Return the [x, y] coordinate for the center point of the cell that contains the specified text.  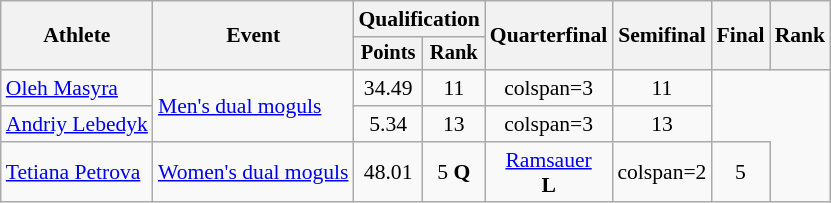
5 [740, 172]
Qualification [420, 19]
5 Q [454, 172]
Tetiana Petrova [77, 172]
Women's dual moguls [254, 172]
Points [388, 54]
Event [254, 36]
RamsauerL [549, 172]
colspan=2 [662, 172]
48.01 [388, 172]
5.34 [388, 124]
Final [740, 36]
Oleh Masyra [77, 88]
Men's dual moguls [254, 106]
34.49 [388, 88]
Athlete [77, 36]
Semifinal [662, 36]
Quarterfinal [549, 36]
Andriy Lebedyk [77, 124]
